Return the (x, y) coordinate for the center point of the cell that contains the specified text.  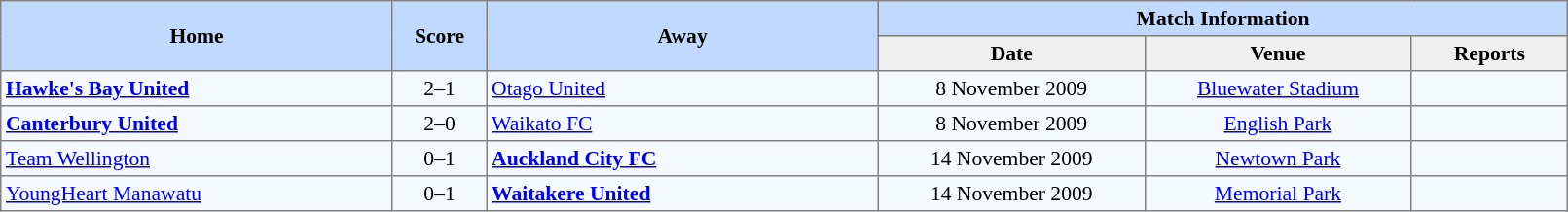
2–1 (440, 88)
Newtown Park (1278, 159)
Waitakere United (683, 194)
Otago United (683, 88)
YoungHeart Manawatu (197, 194)
Memorial Park (1278, 194)
Waikato FC (683, 124)
Reports (1489, 53)
Canterbury United (197, 124)
Auckland City FC (683, 159)
Score (440, 36)
2–0 (440, 124)
Home (197, 36)
Away (683, 36)
Team Wellington (197, 159)
Hawke's Bay United (197, 88)
English Park (1278, 124)
Venue (1278, 53)
Date (1011, 53)
Match Information (1222, 18)
Bluewater Stadium (1278, 88)
